Identify which cell holds the provided text, then report its (x, y) central coordinate. 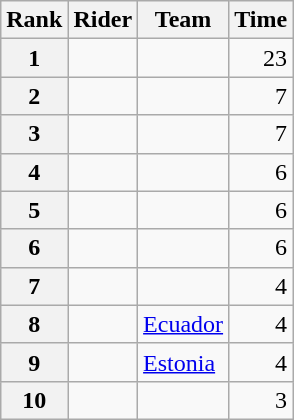
5 (34, 210)
9 (34, 362)
Ecuador (184, 324)
Team (184, 20)
Rider (103, 20)
8 (34, 324)
23 (261, 58)
Time (261, 20)
1 (34, 58)
Estonia (184, 362)
Rank (34, 20)
10 (34, 400)
2 (34, 96)
